Find where the given text appears and provide that cell's center as (x, y) coordinate. 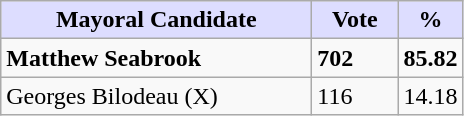
Matthew Seabrook (156, 58)
% (430, 20)
116 (355, 96)
Mayoral Candidate (156, 20)
Georges Bilodeau (X) (156, 96)
85.82 (430, 58)
Vote (355, 20)
702 (355, 58)
14.18 (430, 96)
